Determine the [x, y] coordinate at the center of the cell enclosing the given text.  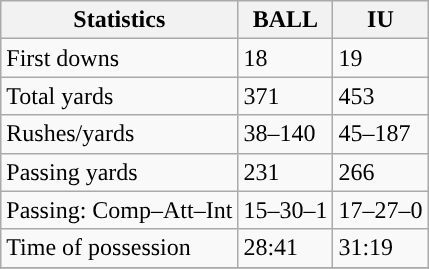
453 [380, 96]
BALL [286, 20]
Passing yards [120, 172]
19 [380, 58]
371 [286, 96]
IU [380, 20]
Statistics [120, 20]
Total yards [120, 96]
31:19 [380, 248]
Passing: Comp–Att–Int [120, 210]
231 [286, 172]
Time of possession [120, 248]
45–187 [380, 134]
38–140 [286, 134]
18 [286, 58]
First downs [120, 58]
Rushes/yards [120, 134]
15–30–1 [286, 210]
266 [380, 172]
28:41 [286, 248]
17–27–0 [380, 210]
